Return [X, Y] of the center of cell containing provided text 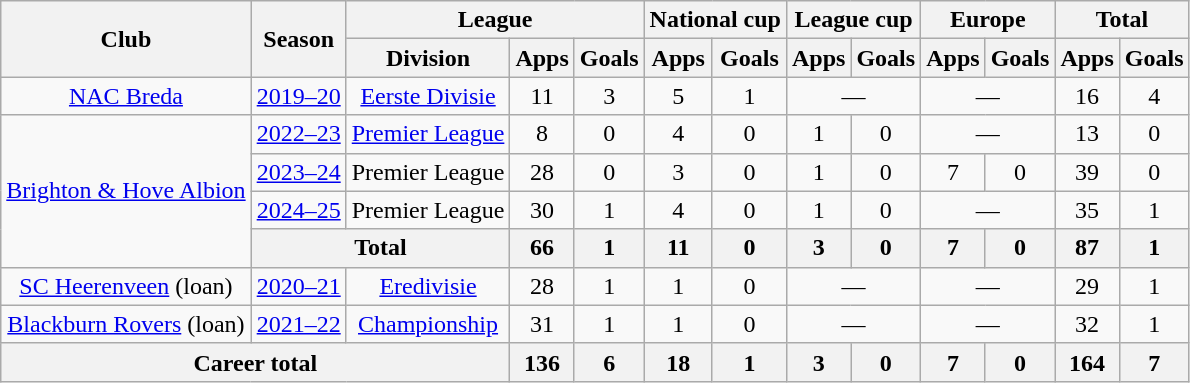
2021–22 [298, 324]
Eredivisie [428, 286]
2020–21 [298, 286]
5 [678, 96]
164 [1087, 362]
87 [1087, 248]
League cup [853, 20]
18 [678, 362]
66 [542, 248]
39 [1087, 172]
NAC Breda [126, 96]
National cup [715, 20]
2019–20 [298, 96]
29 [1087, 286]
Season [298, 39]
Brighton & Hove Albion [126, 191]
Eerste Divisie [428, 96]
Club [126, 39]
SC Heerenveen (loan) [126, 286]
Blackburn Rovers (loan) [126, 324]
16 [1087, 96]
2023–24 [298, 172]
32 [1087, 324]
Career total [256, 362]
136 [542, 362]
30 [542, 210]
Championship [428, 324]
13 [1087, 134]
31 [542, 324]
Europe [988, 20]
Division [428, 58]
2024–25 [298, 210]
6 [609, 362]
League [495, 20]
8 [542, 134]
2022–23 [298, 134]
35 [1087, 210]
